Extract the [X, Y] coordinate from the center of the cell holding the provided text.  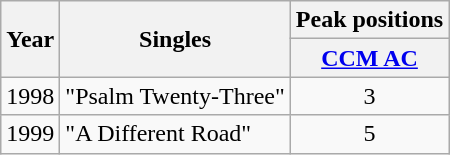
1999 [30, 134]
Year [30, 39]
"A Different Road" [175, 134]
CCM AC [369, 58]
1998 [30, 96]
"Psalm Twenty-Three" [175, 96]
Singles [175, 39]
5 [369, 134]
Peak positions [369, 20]
3 [369, 96]
